Determine the (X, Y) coordinate at the center of the cell enclosing the given text.  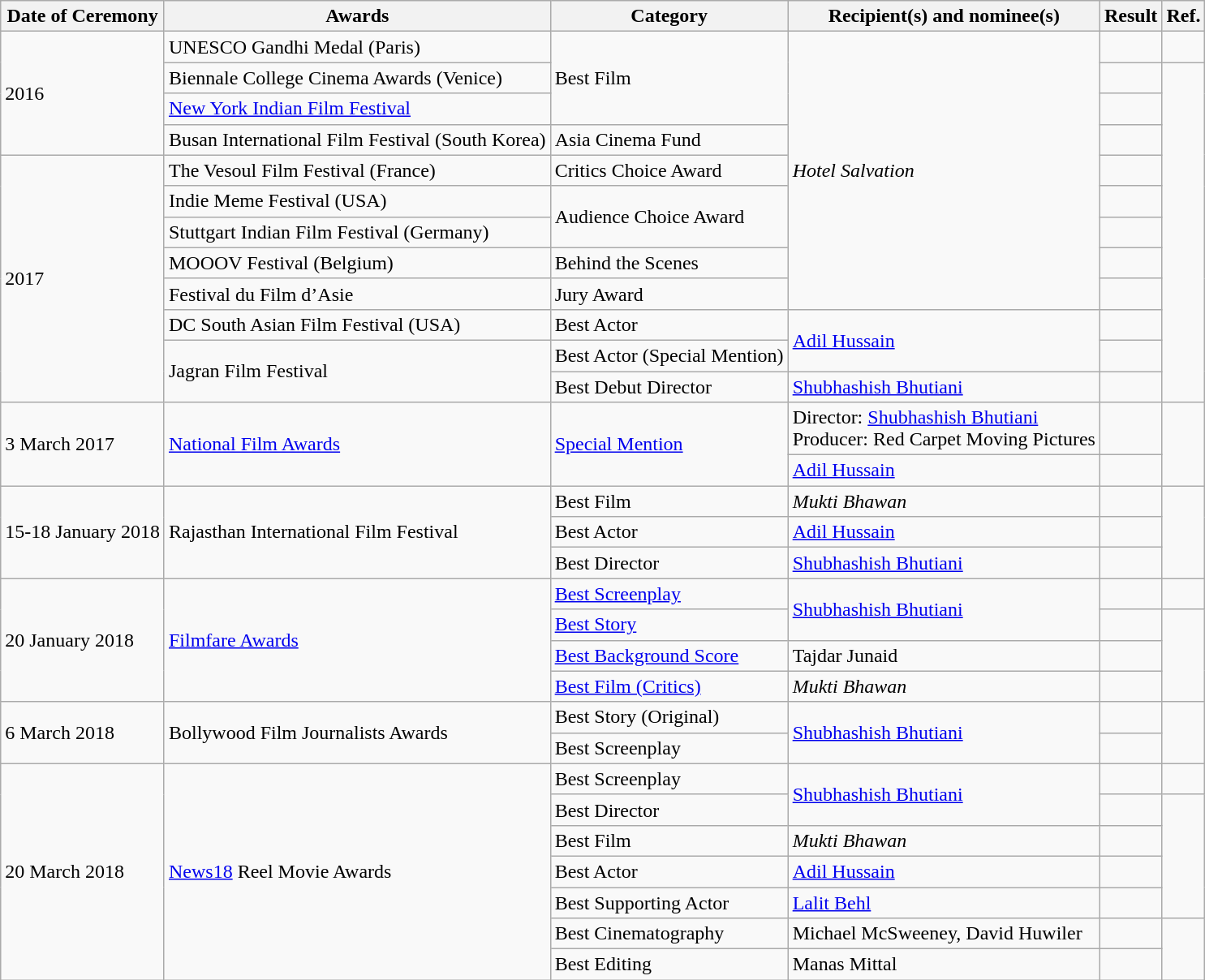
Critics Choice Award (669, 170)
MOOOV Festival (Belgium) (357, 263)
Best Story (Original) (669, 717)
Michael McSweeney, David Huwiler (944, 934)
2016 (83, 93)
The Vesoul Film Festival (France) (357, 170)
Asia Cinema Fund (669, 140)
News18 Reel Movie Awards (357, 871)
Best Supporting Actor (669, 903)
Rajasthan International Film Festival (357, 532)
6 March 2018 (83, 733)
Filmfare Awards (357, 640)
15-18 January 2018 (83, 532)
Festival du Film d’Asie (357, 294)
New York Indian Film Festival (357, 109)
Ref. (1183, 16)
Awards (357, 16)
Busan International Film Festival (South Korea) (357, 140)
Recipient(s) and nominee(s) (944, 16)
Result (1130, 16)
3 March 2017 (83, 445)
Category (669, 16)
Bollywood Film Journalists Awards (357, 733)
National Film Awards (357, 445)
Best Film (Critics) (669, 686)
UNESCO Gandhi Medal (Paris) (357, 47)
Best Debut Director (669, 387)
DC South Asian Film Festival (USA) (357, 325)
Best Actor (Special Mention) (669, 355)
Stuttgart Indian Film Festival (Germany) (357, 232)
Tajdar Junaid (944, 655)
2017 (83, 278)
Jury Award (669, 294)
Audience Choice Award (669, 217)
Date of Ceremony (83, 16)
20 January 2018 (83, 640)
Indie Meme Festival (USA) (357, 201)
Manas Mittal (944, 965)
Director: Shubhashish BhutianiProducer: Red Carpet Moving Pictures (944, 428)
Special Mention (669, 445)
Best Cinematography (669, 934)
Best Story (669, 625)
Jagran Film Festival (357, 371)
Best Editing (669, 965)
Hotel Salvation (944, 170)
Lalit Behl (944, 903)
Behind the Scenes (669, 263)
20 March 2018 (83, 871)
Biennale College Cinema Awards (Venice) (357, 78)
Best Background Score (669, 655)
